For the text-containing cell, return its midpoint in [X, Y] coordinate format. 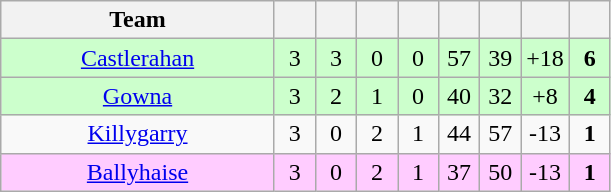
40 [460, 96]
32 [500, 96]
44 [460, 134]
Killygarry [138, 134]
+8 [546, 96]
Gowna [138, 96]
50 [500, 172]
4 [590, 96]
39 [500, 58]
Ballyhaise [138, 172]
6 [590, 58]
+18 [546, 58]
37 [460, 172]
Castlerahan [138, 58]
Team [138, 20]
